For the text-containing cell, return its midpoint in (X, Y) coordinate format. 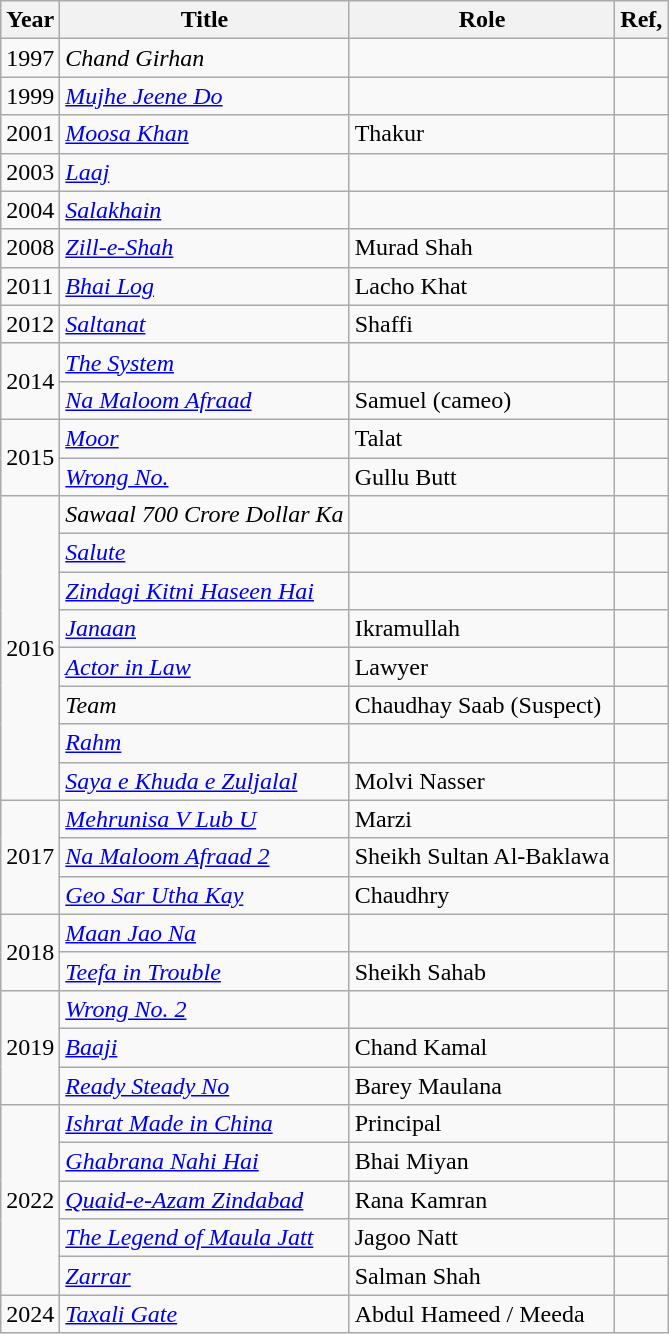
Year (30, 20)
Sawaal 700 Crore Dollar Ka (204, 515)
Ref, (642, 20)
2008 (30, 248)
Lacho Khat (482, 286)
2012 (30, 324)
2015 (30, 457)
Baaji (204, 1047)
2024 (30, 1314)
Wrong No. 2 (204, 1009)
Zarrar (204, 1276)
Rahm (204, 743)
The Legend of Maula Jatt (204, 1238)
Chaudhay Saab (Suspect) (482, 705)
Chaudhry (482, 895)
Geo Sar Utha Kay (204, 895)
Moosa Khan (204, 134)
Wrong No. (204, 477)
2001 (30, 134)
Talat (482, 438)
Teefa in Trouble (204, 971)
Actor in Law (204, 667)
Bhai Miyan (482, 1162)
Chand Girhan (204, 58)
Maan Jao Na (204, 933)
2014 (30, 381)
Role (482, 20)
2022 (30, 1200)
Saltanat (204, 324)
Salakhain (204, 210)
Thakur (482, 134)
Samuel (cameo) (482, 400)
Murad Shah (482, 248)
Janaan (204, 629)
1997 (30, 58)
Team (204, 705)
Bhai Log (204, 286)
Ikramullah (482, 629)
Zindagi Kitni Haseen Hai (204, 591)
Molvi Nasser (482, 781)
2019 (30, 1047)
Quaid-e-Azam Zindabad (204, 1200)
Mujhe Jeene Do (204, 96)
2011 (30, 286)
Taxali Gate (204, 1314)
Mehrunisa V Lub U (204, 819)
2018 (30, 952)
Saya e Khuda e Zuljalal (204, 781)
2003 (30, 172)
Zill-e-Shah (204, 248)
Gullu Butt (482, 477)
Moor (204, 438)
Shaffi (482, 324)
2017 (30, 857)
Na Maloom Afraad 2 (204, 857)
Laaj (204, 172)
Principal (482, 1124)
1999 (30, 96)
Ready Steady No (204, 1085)
Salman Shah (482, 1276)
Jagoo Natt (482, 1238)
Marzi (482, 819)
Abdul Hameed / Meeda (482, 1314)
Sheikh Sultan Al-Baklawa (482, 857)
Salute (204, 553)
Rana Kamran (482, 1200)
Title (204, 20)
Barey Maulana (482, 1085)
2016 (30, 648)
Ghabrana Nahi Hai (204, 1162)
Sheikh Sahab (482, 971)
The System (204, 362)
Chand Kamal (482, 1047)
2004 (30, 210)
Lawyer (482, 667)
Ishrat Made in China (204, 1124)
Na Maloom Afraad (204, 400)
